From the cell containing the given text, extract its center point as (X, Y) coordinate. 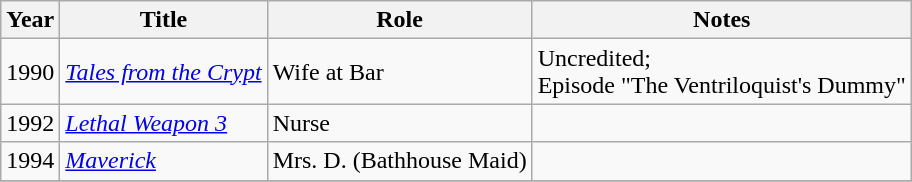
Title (164, 20)
Lethal Weapon 3 (164, 123)
Mrs. D. (Bathhouse Maid) (400, 161)
Year (30, 20)
1990 (30, 72)
Nurse (400, 123)
Maverick (164, 161)
Tales from the Crypt (164, 72)
Uncredited;Episode "The Ventriloquist's Dummy" (722, 72)
1992 (30, 123)
1994 (30, 161)
Wife at Bar (400, 72)
Notes (722, 20)
Role (400, 20)
